Locate the cell with the specified text and output its (X, Y) center coordinate. 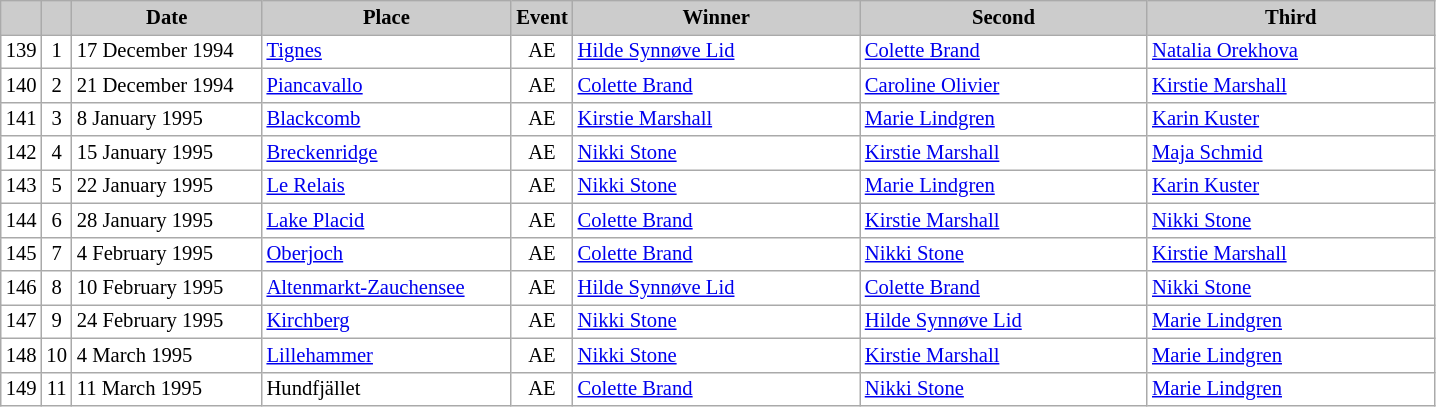
Second (1004, 17)
Lake Placid (387, 220)
15 January 1995 (167, 153)
11 (56, 389)
Natalia Orekhova (1290, 51)
Event (542, 17)
10 February 1995 (167, 287)
7 (56, 254)
17 December 1994 (167, 51)
142 (22, 153)
146 (22, 287)
Caroline Olivier (1004, 85)
147 (22, 321)
140 (22, 85)
8 (56, 287)
10 (56, 355)
11 March 1995 (167, 389)
149 (22, 389)
8 January 1995 (167, 119)
Kirchberg (387, 321)
Tignes (387, 51)
139 (22, 51)
Third (1290, 17)
148 (22, 355)
1 (56, 51)
Piancavallo (387, 85)
Blackcomb (387, 119)
Lillehammer (387, 355)
3 (56, 119)
2 (56, 85)
Hundfjället (387, 389)
Breckenridge (387, 153)
4 March 1995 (167, 355)
141 (22, 119)
Maja Schmid (1290, 153)
Oberjoch (387, 254)
144 (22, 220)
6 (56, 220)
28 January 1995 (167, 220)
Le Relais (387, 186)
143 (22, 186)
4 February 1995 (167, 254)
9 (56, 321)
4 (56, 153)
24 February 1995 (167, 321)
5 (56, 186)
Place (387, 17)
Winner (716, 17)
145 (22, 254)
22 January 1995 (167, 186)
Altenmarkt-Zauchensee (387, 287)
21 December 1994 (167, 85)
Date (167, 17)
